Provide the (x, y) coordinate of the cell's center where the given text is located.  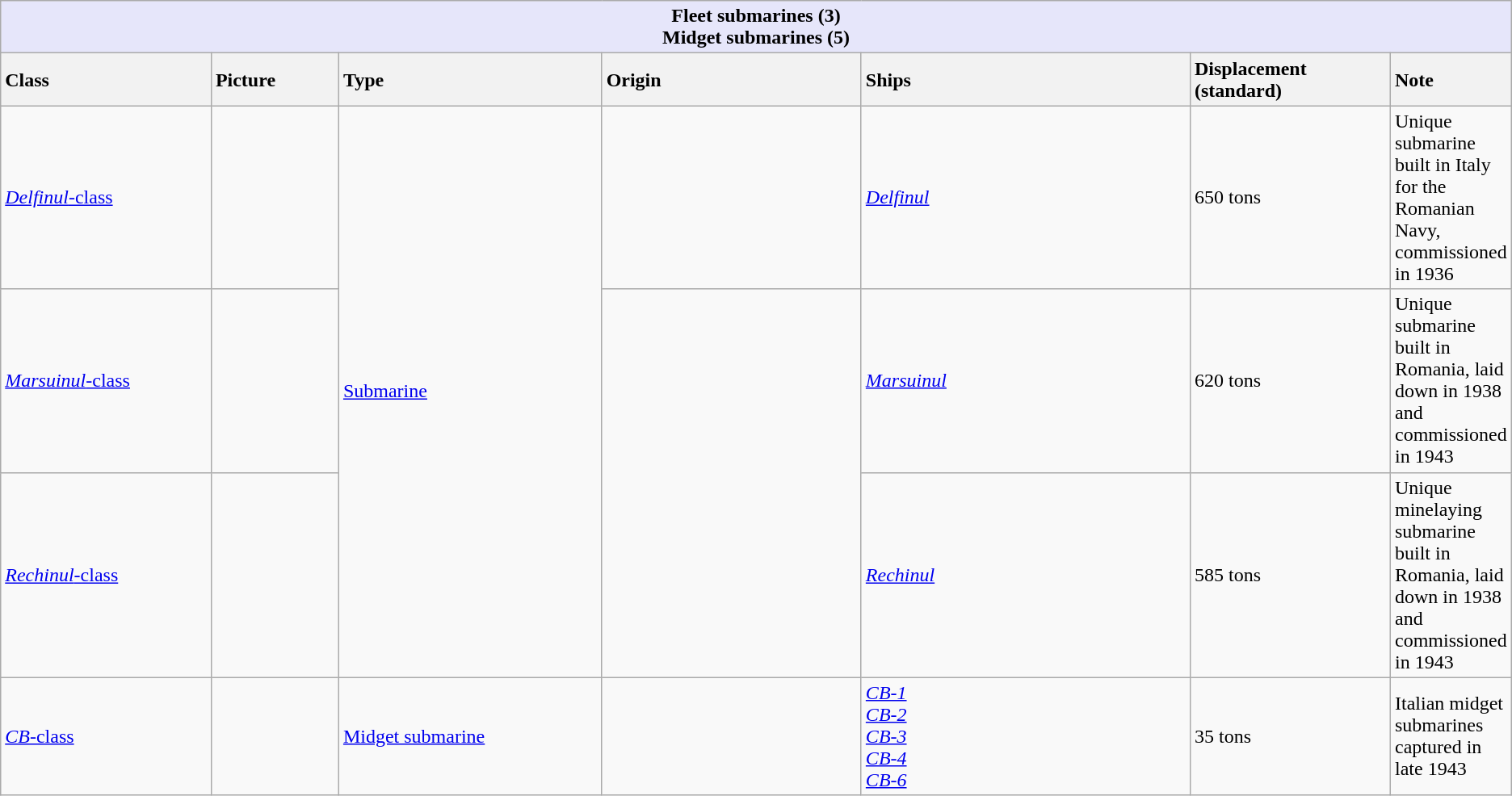
Unique submarine built in Italy for the Romanian Navy, commissioned in 1936 (1451, 197)
CB-1CB-2CB-3CB-4CB-6 (1026, 736)
Italian midget submarines captured in late 1943 (1451, 736)
Displacement (standard) (1290, 79)
Note (1451, 79)
Type (470, 79)
Class (107, 79)
Unique submarine built in Romania, laid down in 1938 and commissioned in 1943 (1451, 381)
650 tons (1290, 197)
Rechinul-class (107, 575)
Marsuinul-class (107, 381)
620 tons (1290, 381)
CB-class (107, 736)
Delfinul (1026, 197)
Marsuinul (1026, 381)
Rechinul (1026, 575)
Midget submarine (470, 736)
Delfinul-class (107, 197)
Ships (1026, 79)
35 tons (1290, 736)
Submarine (470, 392)
585 tons (1290, 575)
Picture (275, 79)
Fleet submarines (3)Midget submarines (5) (756, 27)
Unique minelaying submarine built in Romania, laid down in 1938 and commissioned in 1943 (1451, 575)
Origin (732, 79)
